Output the (X, Y) coordinate of the center of the cell containing the given text.  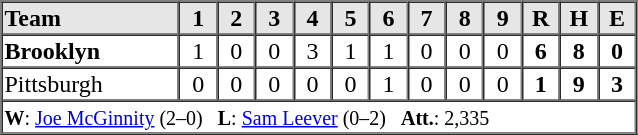
4 (312, 18)
Brooklyn (91, 50)
2 (236, 18)
5 (350, 18)
E (617, 18)
R (541, 18)
H (579, 18)
W: Joe McGinnity (2–0) L: Sam Leever (0–2) Att.: 2,335 (319, 116)
Pittsburgh (91, 84)
7 (427, 18)
Team (91, 18)
